Identify which cell holds the provided text, then report its [X, Y] central coordinate. 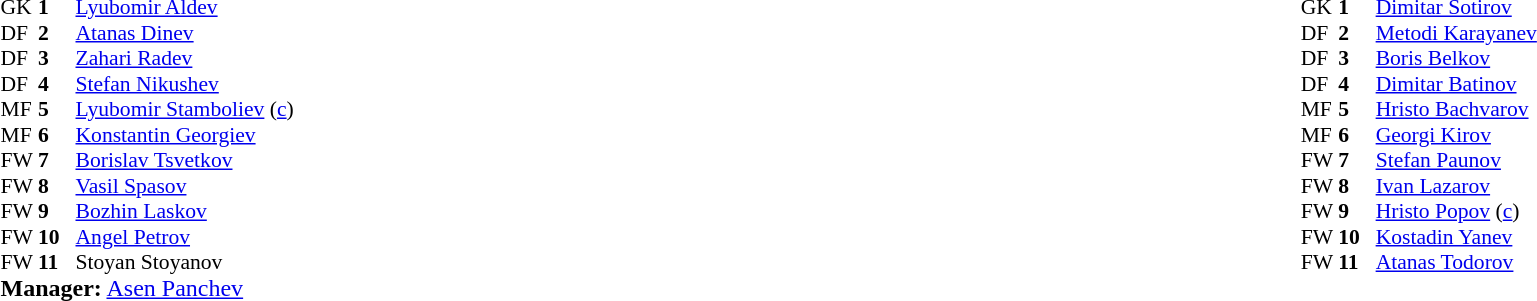
Georgi Kirov [1456, 135]
Atanas Todorov [1456, 263]
Ivan Lazarov [1456, 186]
Metodi Karayanev [1456, 33]
Bozhin Laskov [185, 211]
Stoyan Stoyanov [185, 263]
Dimitar Batinov [1456, 84]
Hristo Bachvarov [1456, 109]
Kostadin Yanev [1456, 237]
Borislav Tsvetkov [185, 161]
Stefan Paunov [1456, 161]
Atanas Dinev [185, 33]
Stefan Nikushev [185, 84]
Hristo Popov (c) [1456, 211]
Lyubomir Stamboliev (c) [185, 109]
Konstantin Georgiev [185, 135]
Vasil Spasov [185, 186]
Zahari Radev [185, 59]
Angel Petrov [185, 237]
Boris Belkov [1456, 59]
